Return the [X, Y] coordinate for the center point of the cell that contains the specified text.  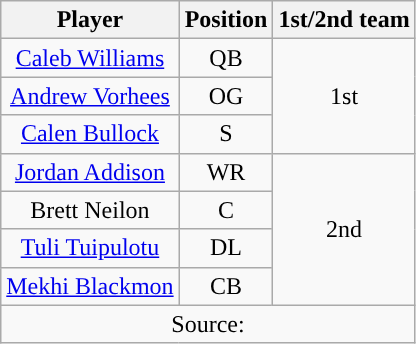
1st/2nd team [344, 20]
DL [226, 248]
WR [226, 172]
Brett Neilon [90, 210]
C [226, 210]
Source: [208, 324]
Jordan Addison [90, 172]
Mekhi Blackmon [90, 286]
CB [226, 286]
2nd [344, 229]
Player [90, 20]
S [226, 134]
Tuli Tuipulotu [90, 248]
Caleb Williams [90, 58]
1st [344, 96]
Calen Bullock [90, 134]
Andrew Vorhees [90, 96]
QB [226, 58]
OG [226, 96]
Position [226, 20]
